Capture the cell that displays the provided text and extract its (X, Y) central coordinate. 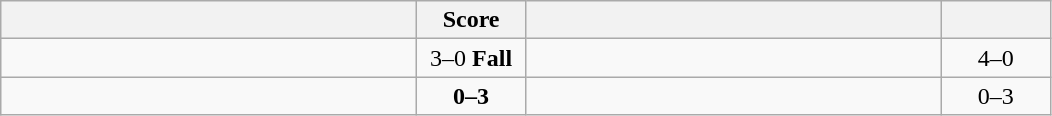
3–0 Fall (472, 58)
Score (472, 20)
4–0 (996, 58)
